Pinpoint the cell where the given text exists, returning its (x, y) midpoint coordinate. 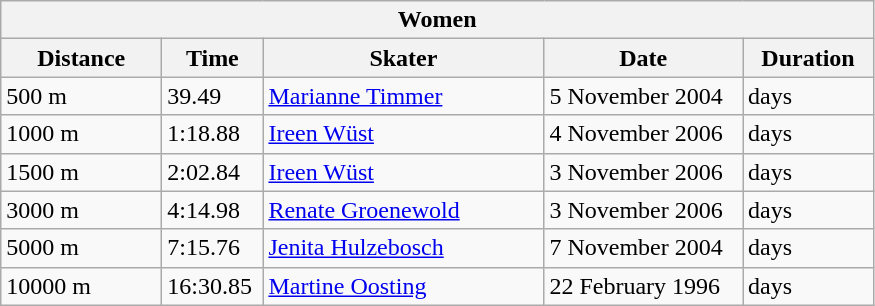
1500 m (82, 172)
Duration (808, 58)
Jenita Hulzebosch (404, 248)
Renate Groenewold (404, 210)
5 November 2004 (644, 96)
22 February 1996 (644, 286)
7:15.76 (212, 248)
4 November 2006 (644, 134)
5000 m (82, 248)
Women (438, 20)
1000 m (82, 134)
39.49 (212, 96)
Martine Oosting (404, 286)
Marianne Timmer (404, 96)
Date (644, 58)
10000 m (82, 286)
Time (212, 58)
Distance (82, 58)
4:14.98 (212, 210)
7 November 2004 (644, 248)
3000 m (82, 210)
16:30.85 (212, 286)
Skater (404, 58)
500 m (82, 96)
1:18.88 (212, 134)
2:02.84 (212, 172)
